Find where the given text appears and provide that cell's center as [X, Y] coordinate. 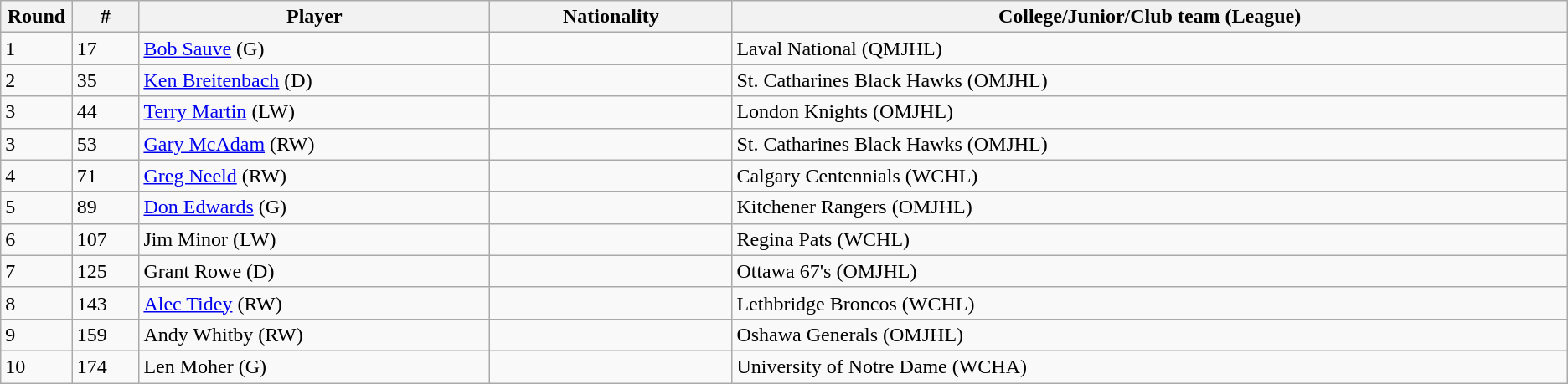
Round [37, 17]
Andy Whitby (RW) [315, 335]
Calgary Centennials (WCHL) [1149, 176]
159 [106, 335]
7 [37, 271]
Greg Neeld (RW) [315, 176]
# [106, 17]
Laval National (QMJHL) [1149, 49]
Nationality [611, 17]
35 [106, 80]
1 [37, 49]
17 [106, 49]
London Knights (OMJHL) [1149, 112]
4 [37, 176]
Terry Martin (LW) [315, 112]
89 [106, 207]
44 [106, 112]
College/Junior/Club team (League) [1149, 17]
University of Notre Dame (WCHA) [1149, 366]
Bob Sauve (G) [315, 49]
Oshawa Generals (OMJHL) [1149, 335]
8 [37, 303]
10 [37, 366]
Lethbridge Broncos (WCHL) [1149, 303]
Ken Breitenbach (D) [315, 80]
71 [106, 176]
Regina Pats (WCHL) [1149, 239]
Ottawa 67's (OMJHL) [1149, 271]
107 [106, 239]
9 [37, 335]
174 [106, 366]
Kitchener Rangers (OMJHL) [1149, 207]
Player [315, 17]
6 [37, 239]
143 [106, 303]
2 [37, 80]
Len Moher (G) [315, 366]
Gary McAdam (RW) [315, 144]
Grant Rowe (D) [315, 271]
Don Edwards (G) [315, 207]
5 [37, 207]
Alec Tidey (RW) [315, 303]
125 [106, 271]
53 [106, 144]
Jim Minor (LW) [315, 239]
